For the text-containing cell, return its midpoint in (x, y) coordinate format. 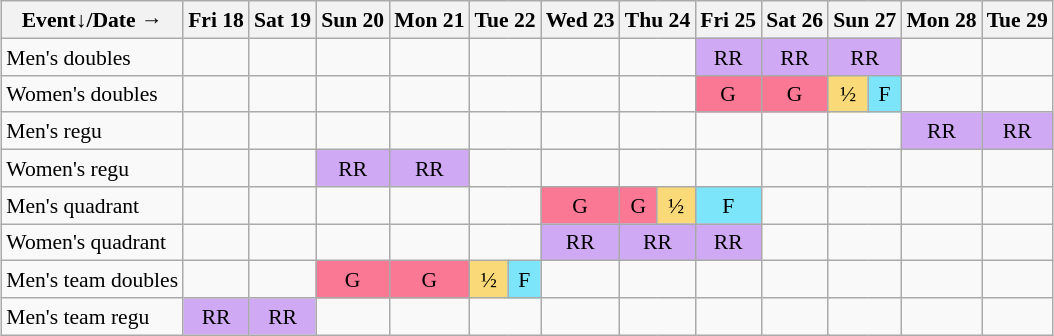
Sun 27 (864, 20)
Tue 29 (1018, 20)
Fri 25 (728, 20)
Men's regu (92, 130)
Sun 20 (352, 20)
Wed 23 (580, 20)
Men's doubles (92, 56)
Men's team doubles (92, 280)
Event↓/Date → (92, 20)
Fri 18 (216, 20)
Sat 19 (282, 20)
Men's quadrant (92, 204)
Mon 28 (941, 20)
Women's quadrant (92, 242)
Thu 24 (658, 20)
Men's team regu (92, 316)
Women's doubles (92, 94)
Women's regu (92, 168)
Tue 22 (506, 20)
Sat 26 (794, 20)
Mon 21 (429, 20)
